Detect which cell encompasses the target text, then output its [x, y] center coordinate. 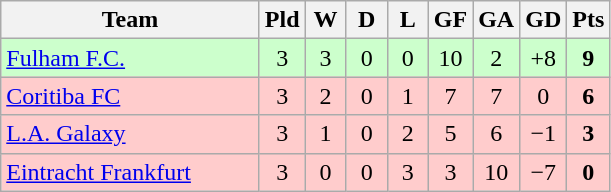
GF [450, 20]
L.A. Galaxy [130, 134]
W [326, 20]
Pts [588, 20]
GA [496, 20]
Eintracht Frankfurt [130, 172]
5 [450, 134]
Team [130, 20]
GD [544, 20]
Pld [282, 20]
−7 [544, 172]
Fulham F.C. [130, 58]
+8 [544, 58]
L [408, 20]
9 [588, 58]
−1 [544, 134]
Coritiba FC [130, 96]
D [366, 20]
